For the text-containing cell, return its midpoint in [x, y] coordinate format. 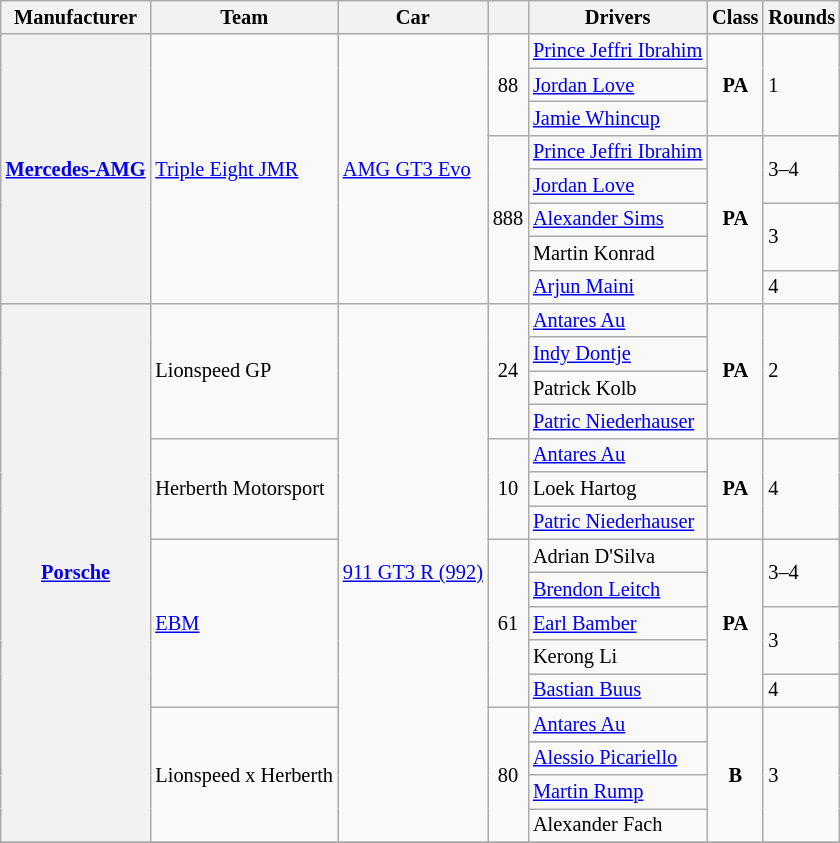
B [735, 774]
Lionspeed GP [244, 370]
EBM [244, 623]
Jamie Whincup [618, 118]
1 [802, 84]
888 [508, 219]
911 GT3 R (992) [413, 572]
Martin Rump [618, 791]
Herberth Motorsport [244, 488]
Adrian D'Silva [618, 556]
61 [508, 623]
Triple Eight JMR [244, 168]
Indy Dontje [618, 354]
24 [508, 370]
Alexander Sims [618, 219]
Class [735, 17]
2 [802, 370]
Martin Konrad [618, 253]
Porsche [76, 572]
Arjun Maini [618, 287]
Lionspeed x Herberth [244, 774]
Team [244, 17]
Mercedes-AMG [76, 168]
Alessio Picariello [618, 758]
Loek Hartog [618, 489]
Kerong Li [618, 657]
Alexander Fach [618, 825]
88 [508, 84]
80 [508, 774]
Patrick Kolb [618, 388]
Rounds [802, 17]
Bastian Buus [618, 690]
Car [413, 17]
Brendon Leitch [618, 589]
10 [508, 488]
Drivers [618, 17]
Manufacturer [76, 17]
Earl Bamber [618, 623]
AMG GT3 Evo [413, 168]
